Return the [x, y] coordinate for the center point of the cell that contains the specified text.  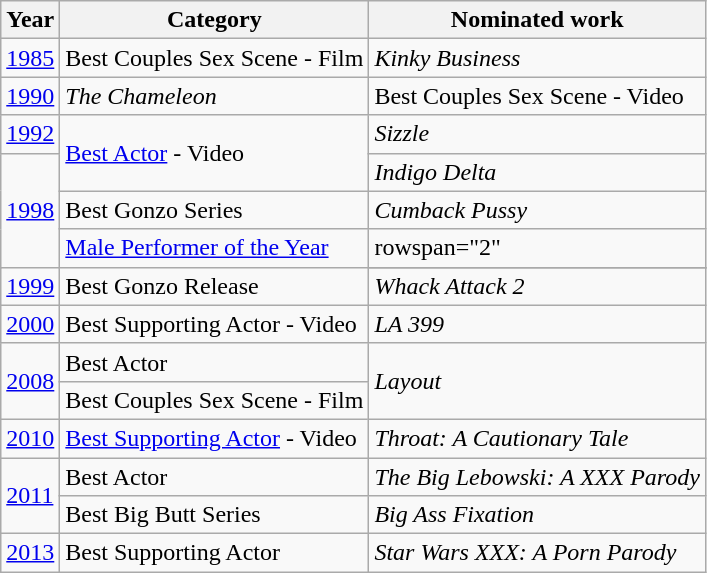
Best Couples Sex Scene - Video [538, 96]
Best Big Butt Series [214, 515]
Best Supporting Actor [214, 553]
Category [214, 20]
Nominated work [538, 20]
1990 [30, 96]
The Big Lebowski: A XXX Parody [538, 477]
Layout [538, 381]
Throat: A Cautionary Tale [538, 438]
2000 [30, 324]
2008 [30, 381]
Star Wars XXX: A Porn Parody [538, 553]
Indigo Delta [538, 172]
Best Gonzo Release [214, 286]
Big Ass Fixation [538, 515]
1992 [30, 134]
LA 399 [538, 324]
1985 [30, 58]
Best Gonzo Series [214, 210]
The Chameleon [214, 96]
1999 [30, 286]
Cumback Pussy [538, 210]
Kinky Business [538, 58]
1998 [30, 210]
Year [30, 20]
Male Performer of the Year [214, 248]
Sizzle [538, 134]
Best Actor - Video [214, 153]
2010 [30, 438]
rowspan="2" [538, 248]
2011 [30, 496]
2013 [30, 553]
Whack Attack 2 [538, 286]
